Capture the cell that displays the provided text and extract its [x, y] central coordinate. 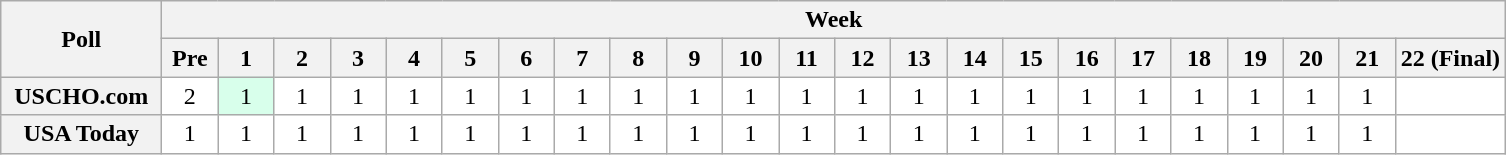
6 [526, 58]
8 [638, 58]
19 [1255, 58]
7 [582, 58]
16 [1087, 58]
21 [1367, 58]
Week [834, 20]
USCHO.com [82, 96]
18 [1199, 58]
9 [694, 58]
USA Today [82, 134]
17 [1143, 58]
Poll [82, 39]
10 [750, 58]
12 [863, 58]
5 [470, 58]
14 [975, 58]
15 [1031, 58]
4 [414, 58]
11 [806, 58]
13 [919, 58]
Pre [190, 58]
20 [1311, 58]
22 (Final) [1450, 58]
3 [358, 58]
